Output the [x, y] coordinate of the center of the cell containing the given text.  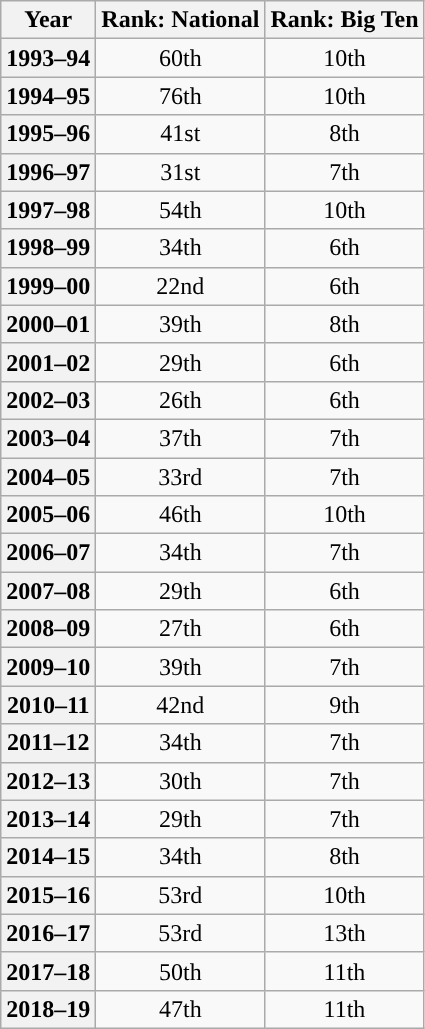
31st [180, 172]
1998–99 [48, 248]
Year [48, 20]
76th [180, 96]
41st [180, 134]
2004–05 [48, 477]
54th [180, 210]
42nd [180, 705]
26th [180, 400]
1995–96 [48, 134]
46th [180, 515]
2016–17 [48, 933]
33rd [180, 477]
50th [180, 971]
9th [344, 705]
60th [180, 58]
2015–16 [48, 895]
2006–07 [48, 553]
Rank: National [180, 20]
2009–10 [48, 667]
13th [344, 933]
2008–09 [48, 629]
2011–12 [48, 743]
37th [180, 438]
2007–08 [48, 591]
2005–06 [48, 515]
2010–11 [48, 705]
2002–03 [48, 400]
2014–15 [48, 857]
2012–13 [48, 781]
30th [180, 781]
2003–04 [48, 438]
2018–19 [48, 1009]
1997–98 [48, 210]
2001–02 [48, 362]
1999–00 [48, 286]
2017–18 [48, 971]
2013–14 [48, 819]
27th [180, 629]
1993–94 [48, 58]
47th [180, 1009]
Rank: Big Ten [344, 20]
1994–95 [48, 96]
1996–97 [48, 172]
22nd [180, 286]
2000–01 [48, 324]
